Output the [X, Y] coordinate of the center of the cell containing the given text.  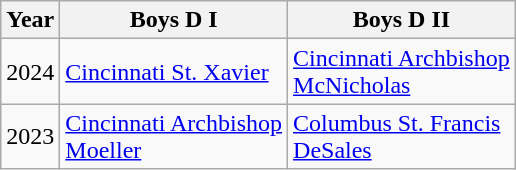
2024 [30, 72]
Columbus St. FrancisDeSales [402, 136]
Cincinnati ArchbishopMoeller [174, 136]
Cincinnati St. Xavier [174, 72]
2023 [30, 136]
Year [30, 20]
Boys D I [174, 20]
Cincinnati ArchbishopMcNicholas [402, 72]
Boys D II [402, 20]
